Return [x, y] of the center of cell containing provided text 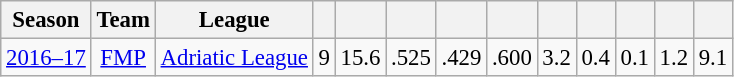
9.1 [712, 58]
Team [123, 20]
.429 [461, 58]
Season [46, 20]
9 [324, 58]
.525 [411, 58]
0.4 [596, 58]
.600 [512, 58]
League [234, 20]
Adriatic League [234, 58]
1.2 [674, 58]
3.2 [556, 58]
0.1 [634, 58]
FMP [123, 58]
15.6 [360, 58]
2016–17 [46, 58]
